Determine the (x, y) coordinate at the center of the cell enclosing the given text.  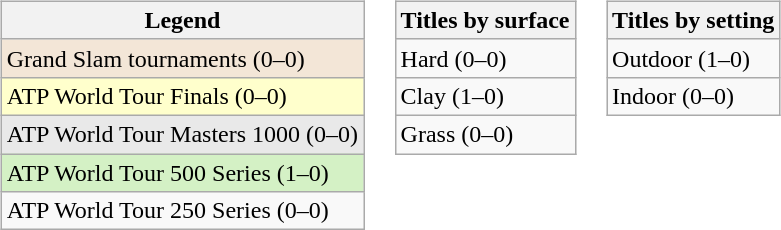
Outdoor (1–0) (694, 58)
ATP World Tour 500 Series (1–0) (182, 173)
Titles by surface (485, 20)
ATP World Tour Finals (0–0) (182, 96)
Legend (182, 20)
Hard (0–0) (485, 58)
Clay (1–0) (485, 96)
ATP World Tour Masters 1000 (0–0) (182, 134)
ATP World Tour 250 Series (0–0) (182, 211)
Grass (0–0) (485, 134)
Grand Slam tournaments (0–0) (182, 58)
Indoor (0–0) (694, 96)
Titles by setting (694, 20)
